Determine the [x, y] coordinate at the center of the cell enclosing the given text.  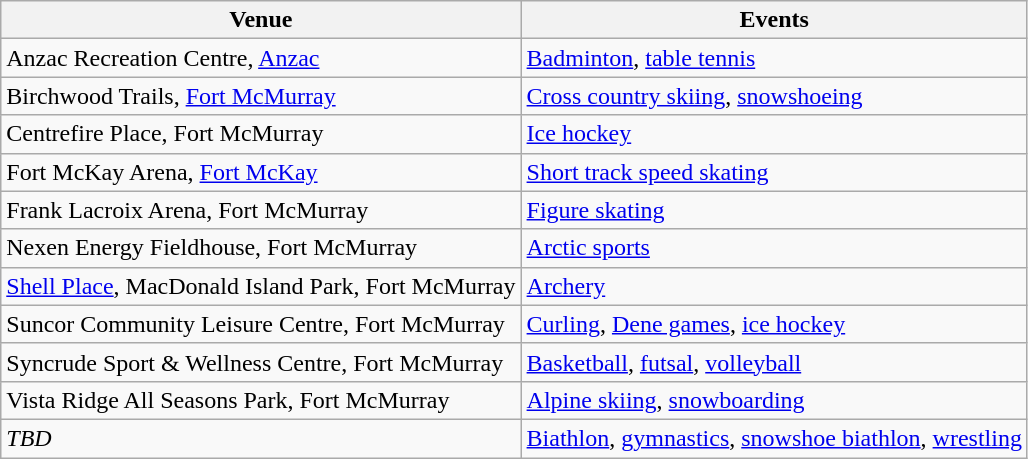
Curling, Dene games, ice hockey [774, 324]
Vista Ridge All Seasons Park, Fort McMurray [261, 400]
Frank Lacroix Arena, Fort McMurray [261, 210]
Ice hockey [774, 134]
Figure skating [774, 210]
Nexen Energy Fieldhouse, Fort McMurray [261, 248]
Archery [774, 286]
Cross country skiing, snowshoeing [774, 96]
Suncor Community Leisure Centre, Fort McMurray [261, 324]
Centrefire Place, Fort McMurray [261, 134]
Fort McKay Arena, Fort McKay [261, 172]
Basketball, futsal, volleyball [774, 362]
Badminton, table tennis [774, 58]
Alpine skiing, snowboarding [774, 400]
Short track speed skating [774, 172]
TBD [261, 438]
Shell Place, MacDonald Island Park, Fort McMurray [261, 286]
Events [774, 20]
Venue [261, 20]
Biathlon, gymnastics, snowshoe biathlon, wrestling [774, 438]
Arctic sports [774, 248]
Syncrude Sport & Wellness Centre, Fort McMurray [261, 362]
Anzac Recreation Centre, Anzac [261, 58]
Birchwood Trails, Fort McMurray [261, 96]
